Detect which cell encompasses the target text, then output its (x, y) center coordinate. 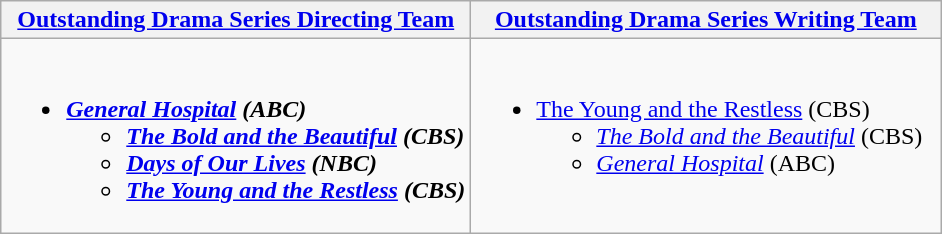
The Young and the Restless (CBS)The Bold and the Beautiful (CBS)General Hospital (ABC) (706, 136)
Outstanding Drama Series Writing Team (706, 20)
Outstanding Drama Series Directing Team (236, 20)
General Hospital (ABC)The Bold and the Beautiful (CBS)Days of Our Lives (NBC)The Young and the Restless (CBS) (236, 136)
